Locate the cell with the specified text and output its [x, y] center coordinate. 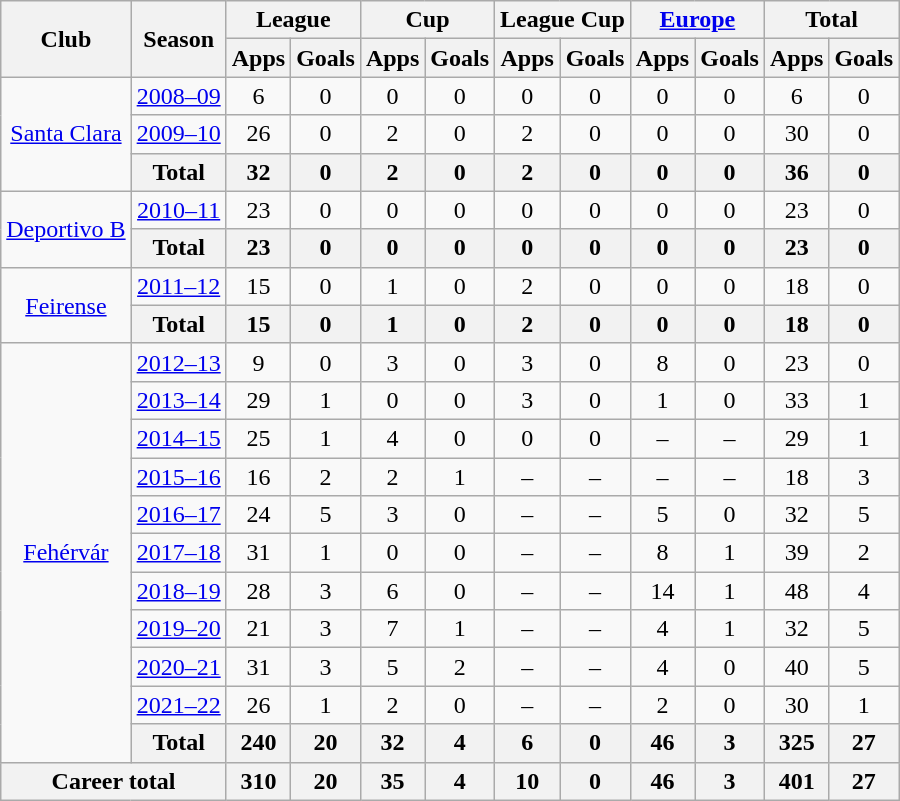
Fehérvár [66, 552]
League Cup [563, 20]
21 [258, 629]
Europe [697, 20]
2018–19 [178, 591]
2014–15 [178, 438]
33 [796, 400]
14 [662, 591]
Club [66, 39]
10 [528, 781]
48 [796, 591]
Feirense [66, 305]
2011–12 [178, 286]
2010–11 [178, 210]
2008–09 [178, 96]
2017–18 [178, 553]
2020–21 [178, 667]
40 [796, 667]
35 [392, 781]
Career total [114, 781]
2012–13 [178, 362]
2016–17 [178, 515]
Cup [427, 20]
25 [258, 438]
325 [796, 743]
7 [392, 629]
240 [258, 743]
2019–20 [178, 629]
28 [258, 591]
2015–16 [178, 477]
Deportivo B [66, 229]
Santa Clara [66, 134]
401 [796, 781]
39 [796, 553]
9 [258, 362]
36 [796, 172]
2009–10 [178, 134]
2013–14 [178, 400]
2021–22 [178, 705]
League [293, 20]
Season [178, 39]
24 [258, 515]
16 [258, 477]
310 [258, 781]
